Find where the given text appears and provide that cell's center as (X, Y) coordinate. 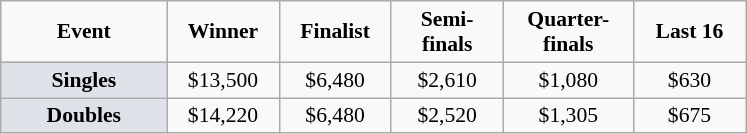
Finalist (335, 32)
Singles (84, 80)
Winner (223, 32)
Doubles (84, 116)
$13,500 (223, 80)
Quarter-finals (568, 32)
Last 16 (689, 32)
Event (84, 32)
$14,220 (223, 116)
$630 (689, 80)
$1,080 (568, 80)
$2,520 (447, 116)
$675 (689, 116)
$1,305 (568, 116)
$2,610 (447, 80)
Semi-finals (447, 32)
